Return (x, y) of the center of cell containing provided text 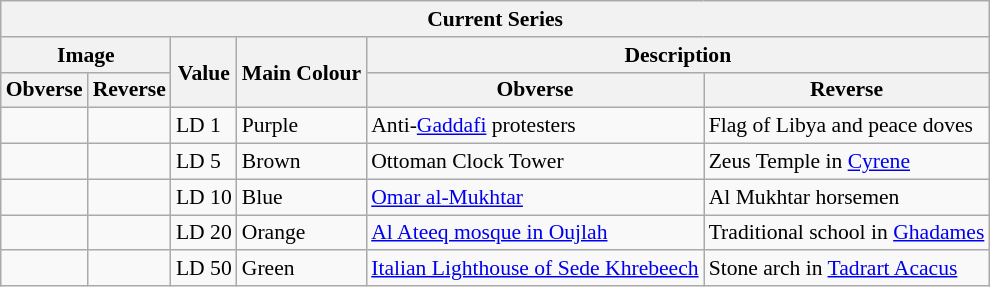
Brown (302, 162)
Current Series (496, 19)
Zeus Temple in Cyrene (847, 162)
LD 1 (204, 126)
Orange (302, 233)
Omar al-Mukhtar (534, 197)
Green (302, 269)
LD 10 (204, 197)
Al Mukhtar horsemen (847, 197)
LD 50 (204, 269)
LD 20 (204, 233)
Image (86, 55)
Stone arch in Tadrart Acacus (847, 269)
LD 5 (204, 162)
Description (678, 55)
Blue (302, 197)
Traditional school in Ghadames (847, 233)
Value (204, 72)
Purple (302, 126)
Flag of Libya and peace doves (847, 126)
Italian Lighthouse of Sede Khrebeech (534, 269)
Al Ateeq mosque in Oujlah (534, 233)
Main Colour (302, 72)
Ottoman Clock Tower (534, 162)
Anti-Gaddafi protesters (534, 126)
